For the text-containing cell, return its midpoint in (x, y) coordinate format. 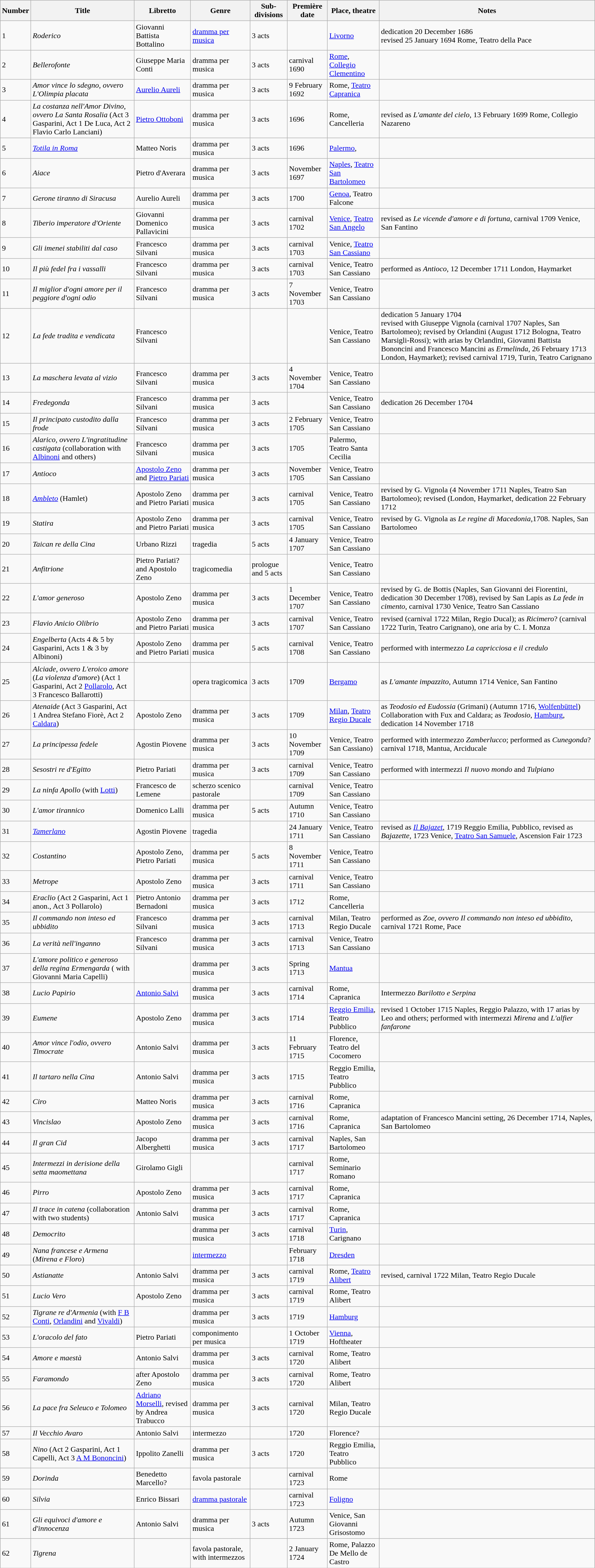
Taican re della Cina (83, 544)
33 (16, 881)
Statira (83, 523)
41 (16, 1076)
dedication 20 December 1686revised 25 January 1694 Rome, Teatro della Pace (487, 36)
as Teodosio ed Eudossia (Grimani) (Autumn 1716, Wolfenbüttel) Collaboration with Fux and Caldara; as Teodosio, Hamburg, dedication 14 November 1718 (487, 715)
Vincislao (83, 1122)
carnival 1718 (308, 1234)
Amor vince l'odio, ovvero Timocrate (83, 1047)
Engelberta (Acts 4 & 5 by Gasparini, Acts 1 & 3 by Albinoni) (83, 648)
dramma pastorale (221, 1499)
Venice, San Giovanni Grisostomo (353, 1524)
18 (16, 498)
11 February 1715 (308, 1047)
Metrope (83, 881)
3 (16, 90)
Florence, Teatro del Cocomero (353, 1047)
revised by G. Vignola as Le regine di Macedonia,1708. Naples, San Bartolomeo (487, 523)
Spring 1713 (308, 968)
Pietro Antonio Bernadoni (162, 902)
revised 1 October 1715 Naples, Reggio Palazzo, with 17 arias by Leo and others; performed with intermezzi Mirena and L'alfier fanfarone (487, 1018)
November 1705 (308, 473)
10 November 1709 (308, 744)
60 (16, 1499)
adaptation of Francesco Mancini setting, 26 December 1714, Naples, San Bartolomeo (487, 1122)
58 (16, 1453)
4 November 1704 (308, 378)
Hamburg (353, 1317)
13 (16, 378)
Pietro d'Averara (162, 173)
40 (16, 1047)
carnival 1702 (308, 223)
Place, theatre (353, 11)
54 (16, 1358)
37 (16, 968)
Ciro (83, 1101)
8 (16, 223)
2 February 1705 (308, 424)
2 January 1724 (308, 1553)
Anfitrione (83, 569)
Faramondo (83, 1378)
Antioco (83, 473)
Gli imenei stabiliti dal caso (83, 248)
Title (83, 11)
Pietro Ottoboni (162, 119)
Libretto (162, 11)
29 (16, 790)
Amor vince lo sdegno, ovvero L'Olimpia placata (83, 90)
La ninfa Apollo (with Lotti) (83, 790)
Florence? (353, 1433)
1705 (308, 448)
performed as Zoe, ovvero Il commando non inteso ed ubbidito, carnival 1721 Rome, Pace (487, 922)
Eraclio (Act 2 Gasparini, Act 1 anon., Act 3 Pollarolo) (83, 902)
Rome, Palazzo De Mello de Castro (353, 1553)
Gerone tiranno di Siracusa (83, 198)
28 (16, 769)
Democrito (83, 1234)
Urbano Rizzi (162, 544)
42 (16, 1101)
carnival 1711 (308, 881)
38 (16, 993)
Turin, Carignano (353, 1234)
11 (16, 293)
Atenaide (Act 3 Gasparini, Act 1 Andrea Stefano Fiorè, Act 2 Caldara) (83, 715)
6 (16, 173)
La costanza nell'Amor Divino, ovvero La Santa Rosalia (Act 3 Gasparini, Act 1 De Luca, Act 2 Flavio Carlo Lanciani) (83, 119)
Pirro (83, 1193)
Première date (308, 11)
Girolamo Gigli (162, 1168)
favola pastorale, with intermezzos (221, 1553)
Autumn 1723 (308, 1524)
L'oracolo del fato (83, 1337)
Il Vecchio Avaro (83, 1433)
Enrico Bissari (162, 1499)
Venice, Teatro San Angelo (353, 223)
Genoa, Teatro Falcone (353, 198)
1700 (308, 198)
Aiace (83, 173)
Amore e maestà (83, 1358)
21 (16, 569)
carnival 1708 (308, 648)
Dresden (353, 1255)
Alarico, ovvero L'ingratitudine castigata (collaboration with Albinoni and others) (83, 448)
1 December 1707 (308, 598)
performed as Antioco, 12 December 1711 London, Haymarket (487, 269)
56 (16, 1408)
26 (16, 715)
revised by G. Vignola (4 November 1711 Naples, Teatro San Bartolomeo); revised (London, Haymarket, dedication 22 February 1712 (487, 498)
prologue and 5 acts (269, 569)
1 October 1719 (308, 1337)
Adriano Morselli, revised by Andrea Trabucco (162, 1408)
Intermezzo Barilotto e Serpina (487, 993)
Foligno (353, 1499)
Francesco de Lemene (162, 790)
revised, carnival 1722 Milan, Teatro Regio Ducale (487, 1275)
55 (16, 1378)
61 (16, 1524)
9 February 1692 (308, 90)
performed with intermezzi Il nuovo mondo and Tulpiano (487, 769)
12 (16, 335)
Tamerlano (83, 831)
Benedetto Marcello? (162, 1478)
as L'amante impazzito, Autumn 1714 Venice, San Fantino (487, 682)
35 (16, 922)
30 (16, 811)
Sesostri re d'Egitto (83, 769)
Rome, Seminario Romano (353, 1168)
20 (16, 544)
25 (16, 682)
opera tragicomica (221, 682)
Ippolito Zanelli (162, 1453)
Number (16, 11)
10 (16, 269)
15 (16, 424)
4 January 1707 (308, 544)
November 1697 (308, 173)
59 (16, 1478)
Tiberio imperatore d'Oriente (83, 223)
La fede tradita e vendicata (83, 335)
performed with intermezzo La capricciosa e il credulo (487, 648)
revised as L'amante del cielo, 13 February 1699 Rome, Collegio Nazareno (487, 119)
1712 (308, 902)
Il tartaro nella Cina (83, 1076)
31 (16, 831)
27 (16, 744)
62 (16, 1553)
8 November 1711 (308, 856)
5 (16, 148)
Pietro Pariati? and Apostolo Zeno (162, 569)
36 (16, 943)
17 (16, 473)
34 (16, 902)
Il più fedel fra i vassalli (83, 269)
4 (16, 119)
Il trace in catena (collaboration with two students) (83, 1213)
February 1718 (308, 1255)
Lucio Papirio (83, 993)
43 (16, 1122)
51 (16, 1296)
Notes (487, 11)
performed with intermezzo Zamberlucco; performed as Cunegonda? carnival 1718, Mantua, Arciducale (487, 744)
componimento per musica (221, 1337)
52 (16, 1317)
Nino (Act 2 Gasparini, Act 1 Capelli, Act 3 A M Bononcini) (83, 1453)
Naples, Teatro San Bartolomeo (353, 173)
Gli equivoci d'amore e d'innocenza (83, 1524)
Mantua (353, 968)
45 (16, 1168)
Naples, San Bartolomeo (353, 1143)
Giovanni Battista Bottalino (162, 36)
46 (16, 1193)
14 (16, 403)
favola pastorale (221, 1478)
La verità nell'inganno (83, 943)
Tigrena (83, 1553)
Totila in Roma (83, 148)
Rome, Collegio Clementino (353, 65)
7 November 1703 (308, 293)
carnival 1714 (308, 993)
Giovanni Domenico Pallavicini (162, 223)
32 (16, 856)
7 (16, 198)
carnival 1690 (308, 65)
Giuseppe Maria Conti (162, 65)
Eumene (83, 1018)
Silvia (83, 1499)
Bergamo (353, 682)
53 (16, 1337)
Bellerofonte (83, 65)
L'amore politico e generoso della regina Ermengarda ( with Giovanni Maria Capelli) (83, 968)
Il principato custodito dalla frode (83, 424)
48 (16, 1234)
1715 (308, 1076)
carnival 1707 (308, 623)
revised as Il Bajazet, 1719 Reggio Emilia, Pubblico, revised as Bajazette, 1723 Venice, Teatro San Samuele, Ascension Fair 1723 (487, 831)
L'amor generoso (83, 598)
Autumn 1710 (308, 811)
47 (16, 1213)
Il commando non inteso ed ubbidito (83, 922)
1714 (308, 1018)
Nana francese e Armena (Mirena e Floro) (83, 1255)
22 (16, 598)
50 (16, 1275)
Alciade, ovvero L'eroico amore (La violenza d'amore) (Act 1 Gasparini, Act 2 Pollarolo, Act 3 Francesco Ballarotti) (83, 682)
Lucio Vero (83, 1296)
L'amor tirannico (83, 811)
Il gran Cid (83, 1143)
La maschera levata al vizio (83, 378)
Vienna, Hoftheater (353, 1337)
tragicomedia (221, 569)
dedication 26 December 1704 (487, 403)
Flavio Anicio Olibrio (83, 623)
Intermezzi in derisione della setta maomettana (83, 1168)
Il miglior d'ogni amore per il peggiore d'ogni odio (83, 293)
revised (carnival 1722 Milan, Regio Ducal); as Ricimero? (carnival 1722 Turin, Teatro Carignano), one aria by C. I. Monza (487, 623)
Rome, Teatro Capranica (353, 90)
1 (16, 36)
Astianatte (83, 1275)
39 (16, 1018)
scherzo scenico pastorale (221, 790)
24 (16, 648)
Dorinda (83, 1478)
Ambleto (Hamlet) (83, 498)
Livorno (353, 36)
19 (16, 523)
Apostolo Zeno, Pietro Pariati (162, 856)
Genre (221, 11)
23 (16, 623)
24 January 1711 (308, 831)
Costantino (83, 856)
57 (16, 1433)
2 (16, 65)
after Apostolo Zeno (162, 1378)
Sub­divisions (269, 11)
Jacopo Alberghetti (162, 1143)
Domenico Lalli (162, 811)
La pace fra Seleuco e Tolomeo (83, 1408)
Roderico (83, 36)
49 (16, 1255)
Palermo, Teatro Santa Cecilia (353, 448)
Palermo, (353, 148)
Fredegonda (83, 403)
Tigrane re d'Armenia (with F B Conti, Orlandini and Vivaldi) (83, 1317)
44 (16, 1143)
Rome (353, 1478)
9 (16, 248)
1719 (308, 1317)
Venice, Teatro San Cassiano) (353, 744)
revised as Le vicende d'amore e di fortuna, carnival 1709 Venice, San Fantino (487, 223)
16 (16, 448)
La principessa fedele (83, 744)
